Search for the cell housing the specified text and yield its (X, Y) center coordinate. 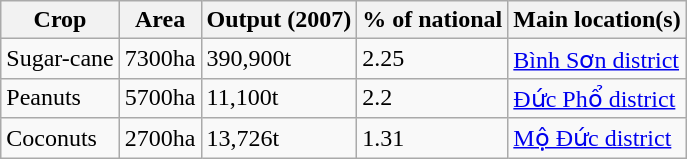
Crop (60, 20)
Đức Phổ district (597, 98)
Sugar-cane (60, 59)
Main location(s) (597, 20)
1.31 (432, 138)
11,100t (279, 98)
7300ha (160, 59)
2.25 (432, 59)
2700ha (160, 138)
Area (160, 20)
13,726t (279, 138)
Bình Sơn district (597, 59)
390,900t (279, 59)
Output (2007) (279, 20)
Mộ Đức district (597, 138)
Coconuts (60, 138)
% of national (432, 20)
Peanuts (60, 98)
2.2 (432, 98)
5700ha (160, 98)
